Scan for the cell matching the given text and deliver its [X, Y] coordinate at center. 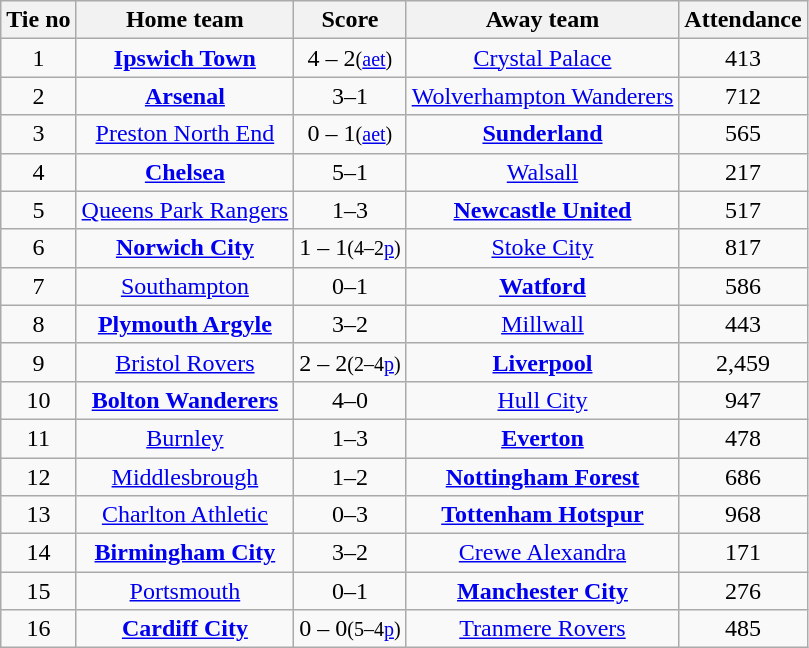
8 [38, 324]
Tie no [38, 20]
Queens Park Rangers [185, 210]
1 – 1(4–2p) [350, 248]
Bristol Rovers [185, 362]
686 [743, 477]
217 [743, 172]
Millwall [542, 324]
5 [38, 210]
485 [743, 629]
1–2 [350, 477]
Charlton Athletic [185, 515]
Arsenal [185, 96]
Wolverhampton Wanderers [542, 96]
Nottingham Forest [542, 477]
Crewe Alexandra [542, 553]
Tranmere Rovers [542, 629]
11 [38, 438]
Score [350, 20]
Crystal Palace [542, 58]
16 [38, 629]
Liverpool [542, 362]
Norwich City [185, 248]
Stoke City [542, 248]
947 [743, 400]
2,459 [743, 362]
Manchester City [542, 591]
Tottenham Hotspur [542, 515]
Away team [542, 20]
Burnley [185, 438]
413 [743, 58]
Southampton [185, 286]
Attendance [743, 20]
10 [38, 400]
7 [38, 286]
1 [38, 58]
712 [743, 96]
Watford [542, 286]
Hull City [542, 400]
4–0 [350, 400]
14 [38, 553]
Bolton Wanderers [185, 400]
2 [38, 96]
Newcastle United [542, 210]
3–1 [350, 96]
Sunderland [542, 134]
2 – 2(2–4p) [350, 362]
565 [743, 134]
817 [743, 248]
4 – 2(aet) [350, 58]
586 [743, 286]
Everton [542, 438]
13 [38, 515]
5–1 [350, 172]
Middlesbrough [185, 477]
6 [38, 248]
Chelsea [185, 172]
478 [743, 438]
15 [38, 591]
Plymouth Argyle [185, 324]
0 – 1(aet) [350, 134]
0–3 [350, 515]
12 [38, 477]
443 [743, 324]
9 [38, 362]
3 [38, 134]
Preston North End [185, 134]
Home team [185, 20]
171 [743, 553]
Walsall [542, 172]
Birmingham City [185, 553]
Portsmouth [185, 591]
Ipswich Town [185, 58]
0 – 0(5–4p) [350, 629]
276 [743, 591]
517 [743, 210]
4 [38, 172]
968 [743, 515]
Cardiff City [185, 629]
